Identify which cell holds the provided text, then report its [X, Y] central coordinate. 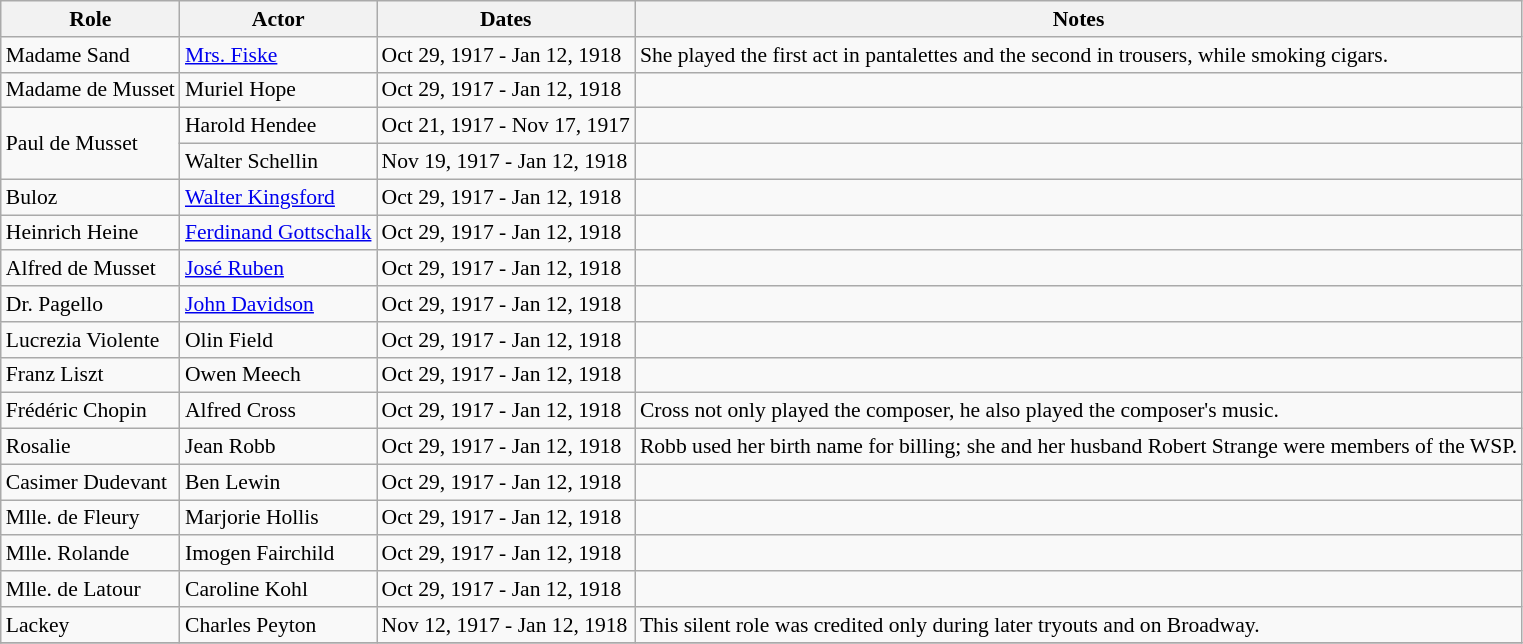
Jean Robb [278, 447]
Cross not only played the composer, he also played the composer's music. [1078, 411]
Olin Field [278, 340]
Alfred Cross [278, 411]
Dates [505, 19]
Lucrezia Violente [90, 340]
Mrs. Fiske [278, 55]
Oct 21, 1917 - Nov 17, 1917 [505, 126]
Mlle. Rolande [90, 554]
Dr. Pagello [90, 304]
Frédéric Chopin [90, 411]
Rosalie [90, 447]
Role [90, 19]
John Davidson [278, 304]
Actor [278, 19]
Walter Schellin [278, 162]
She played the first act in pantalettes and the second in trousers, while smoking cigars. [1078, 55]
Buloz [90, 197]
Lackey [90, 625]
Casimer Dudevant [90, 482]
Owen Meech [278, 375]
Paul de Musset [90, 144]
Mlle. de Fleury [90, 518]
Alfred de Musset [90, 269]
Ben Lewin [278, 482]
Heinrich Heine [90, 233]
Franz Liszt [90, 375]
Mlle. de Latour [90, 589]
Imogen Fairchild [278, 554]
Caroline Kohl [278, 589]
Notes [1078, 19]
Walter Kingsford [278, 197]
Charles Peyton [278, 625]
Nov 19, 1917 - Jan 12, 1918 [505, 162]
José Ruben [278, 269]
Madame de Musset [90, 90]
This silent role was credited only during later tryouts and on Broadway. [1078, 625]
Nov 12, 1917 - Jan 12, 1918 [505, 625]
Marjorie Hollis [278, 518]
Madame Sand [90, 55]
Ferdinand Gottschalk [278, 233]
Harold Hendee [278, 126]
Robb used her birth name for billing; she and her husband Robert Strange were members of the WSP. [1078, 447]
Muriel Hope [278, 90]
